Output the (x, y) coordinate of the center of the cell containing the given text.  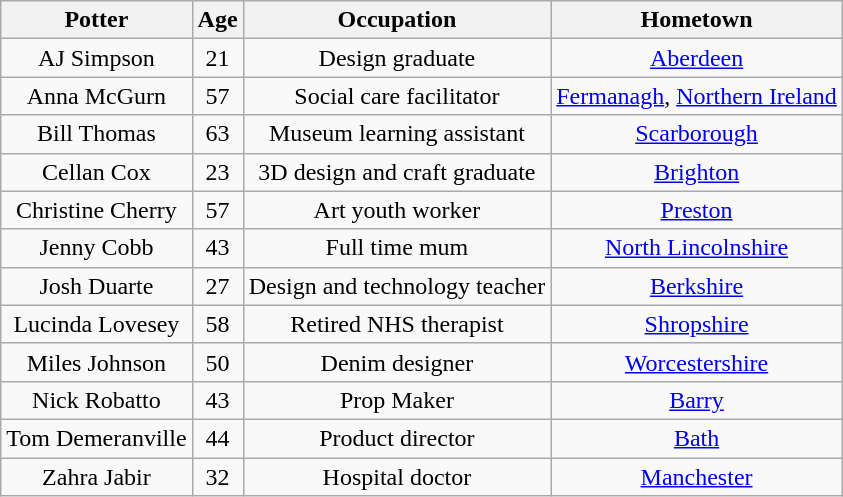
Social care facilitator (397, 96)
Cellan Cox (96, 172)
27 (218, 286)
Tom Demeranville (96, 438)
Christine Cherry (96, 210)
Worcestershire (697, 362)
Design and technology teacher (397, 286)
Potter (96, 20)
Bill Thomas (96, 134)
Zahra Jabir (96, 477)
Museum learning assistant (397, 134)
3D design and craft graduate (397, 172)
Lucinda Lovesey (96, 324)
Prop Maker (397, 400)
Fermanagh, Northern Ireland (697, 96)
Aberdeen (697, 58)
23 (218, 172)
32 (218, 477)
AJ Simpson (96, 58)
Barry (697, 400)
Brighton (697, 172)
21 (218, 58)
Preston (697, 210)
63 (218, 134)
Retired NHS therapist (397, 324)
Nick Robatto (96, 400)
Josh Duarte (96, 286)
Design graduate (397, 58)
Miles Johnson (96, 362)
Occupation (397, 20)
Jenny Cobb (96, 248)
Bath (697, 438)
Art youth worker (397, 210)
Scarborough (697, 134)
Berkshire (697, 286)
58 (218, 324)
Manchester (697, 477)
44 (218, 438)
Anna McGurn (96, 96)
Denim designer (397, 362)
Product director (397, 438)
Shropshire (697, 324)
North Lincolnshire (697, 248)
50 (218, 362)
Age (218, 20)
Hometown (697, 20)
Full time mum (397, 248)
Hospital doctor (397, 477)
